Extract the [x, y] coordinate from the center of the cell holding the provided text.  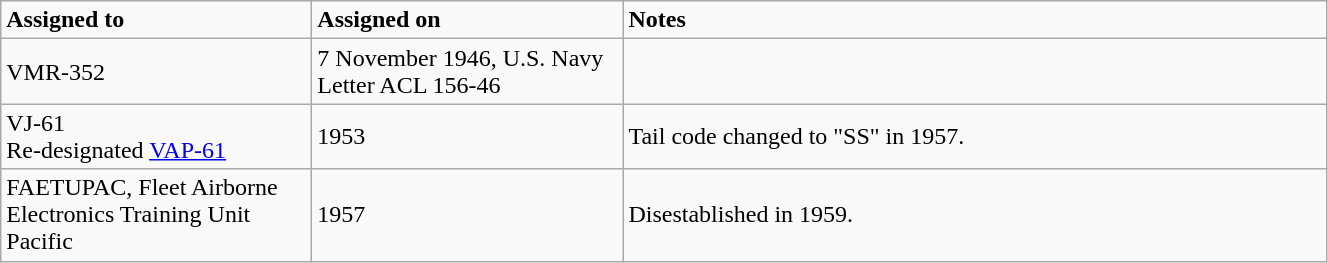
VJ-61Re-designated VAP-61 [156, 136]
7 November 1946, U.S. Navy Letter ACL 156-46 [468, 72]
1957 [468, 215]
VMR-352 [156, 72]
FAETUPAC, Fleet Airborne Electronics Training Unit Pacific [156, 215]
Assigned to [156, 20]
Disestablished in 1959. [975, 215]
Assigned on [468, 20]
1953 [468, 136]
Notes [975, 20]
Tail code changed to "SS" in 1957. [975, 136]
